From the cell containing the given text, extract its center point as [X, Y] coordinate. 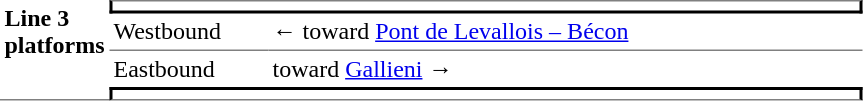
Westbound [188, 33]
toward Gallieni → [565, 69]
Line 3 platforms [54, 50]
← toward Pont de Levallois – Bécon [565, 33]
Eastbound [188, 69]
